Determine the [X, Y] coordinate at the center of the cell enclosing the given text.  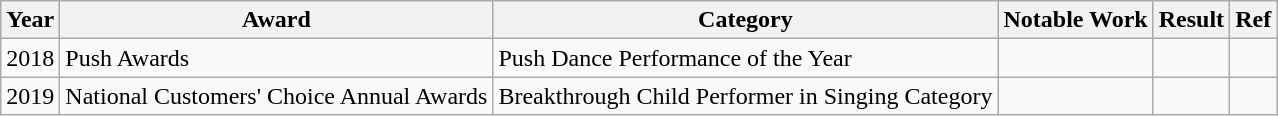
Breakthrough Child Performer in Singing Category [746, 96]
Year [30, 20]
Notable Work [1076, 20]
Ref [1254, 20]
National Customers' Choice Annual Awards [276, 96]
Push Awards [276, 58]
Category [746, 20]
Push Dance Performance of the Year [746, 58]
Award [276, 20]
Result [1191, 20]
2018 [30, 58]
2019 [30, 96]
